Provide the (x, y) coordinate of the cell's center where the given text is located.  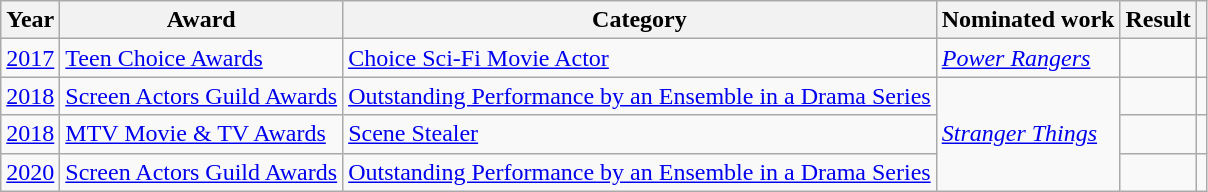
Year (30, 20)
MTV Movie & TV Awards (202, 134)
Award (202, 20)
Stranger Things (1028, 134)
Teen Choice Awards (202, 58)
Choice Sci-Fi Movie Actor (640, 58)
Result (1158, 20)
Category (640, 20)
2017 (30, 58)
Nominated work (1028, 20)
2020 (30, 172)
Power Rangers (1028, 58)
Scene Stealer (640, 134)
